Determine the [x, y] coordinate at the center of the cell enclosing the given text.  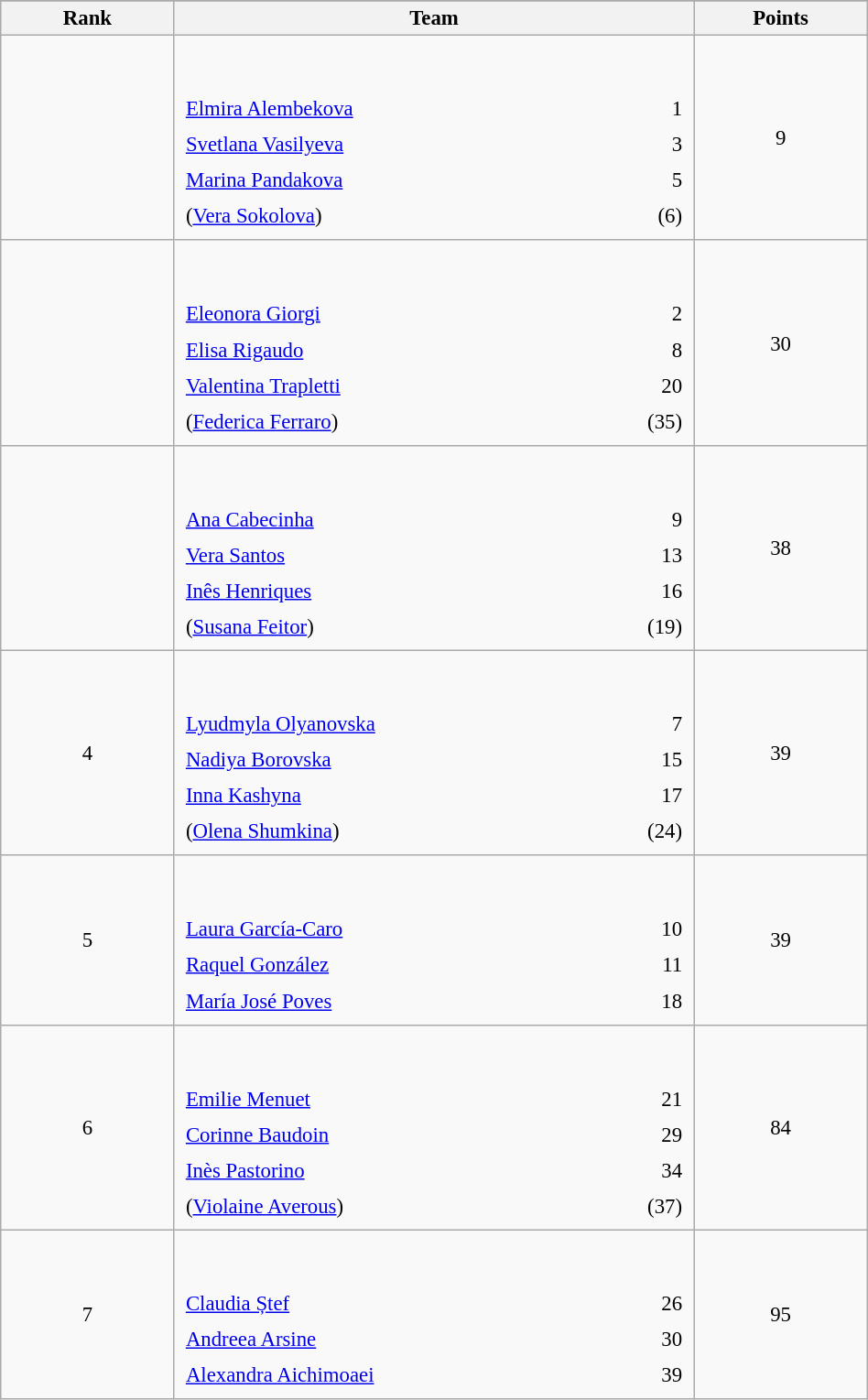
Inès Pastorino [381, 1170]
15 [642, 760]
(37) [635, 1206]
(24) [642, 831]
Claudia Ștef 26 Andreea Arsine 30 Alexandra Aichimoaei 39 [434, 1315]
Marina Pandakova [393, 180]
17 [642, 796]
Ana Cabecinha 9 Vera Santos 13 Inês Henriques 16 (Susana Feitor) (19) [434, 548]
(Susana Feitor) [372, 626]
Points [780, 18]
Lyudmyla Olyanovska 7 Nadiya Borovska 15 Inna Kashyna 17 (Olena Shumkina) (24) [434, 753]
Laura García-Caro 10 Raquel González 11 María José Poves 18 [434, 939]
Andreea Arsine [399, 1340]
Corinne Baudoin [381, 1134]
Laura García-Caro [395, 929]
8 [634, 350]
Ana Cabecinha [372, 519]
4 [88, 753]
Eleonora Giorgi 2 Elisa Rigaudo 8 Valentina Trapletti 20 (Federica Ferraro) (35) [434, 342]
10 [648, 929]
(19) [626, 626]
Raquel González [395, 965]
Inês Henriques [372, 591]
2 [634, 314]
Svetlana Vasilyeva [393, 145]
21 [635, 1099]
(Violaine Averous) [381, 1206]
María José Poves [395, 1001]
(Olena Shumkina) [387, 831]
13 [626, 555]
(6) [647, 216]
Lyudmyla Olyanovska [387, 724]
26 [654, 1304]
16 [626, 591]
Elmira Alembekova 1 Svetlana Vasilyeva 3 Marina Pandakova 5 (Vera Sokolova) (6) [434, 138]
18 [648, 1001]
1 [647, 109]
84 [780, 1127]
Alexandra Aichimoaei [399, 1375]
Emilie Menuet 21 Corinne Baudoin 29 Inès Pastorino 34 (Violaine Averous) (37) [434, 1127]
Rank [88, 18]
(Federica Ferraro) [380, 421]
(Vera Sokolova) [393, 216]
6 [88, 1127]
Eleonora Giorgi [380, 314]
95 [780, 1315]
Valentina Trapletti [380, 385]
Elisa Rigaudo [380, 350]
(35) [634, 421]
20 [634, 385]
34 [635, 1170]
3 [647, 145]
29 [635, 1134]
Vera Santos [372, 555]
Team [434, 18]
Emilie Menuet [381, 1099]
Nadiya Borovska [387, 760]
38 [780, 548]
11 [648, 965]
Elmira Alembekova [393, 109]
Inna Kashyna [387, 796]
Claudia Ștef [399, 1304]
